Return (X, Y) of the center of cell containing provided text 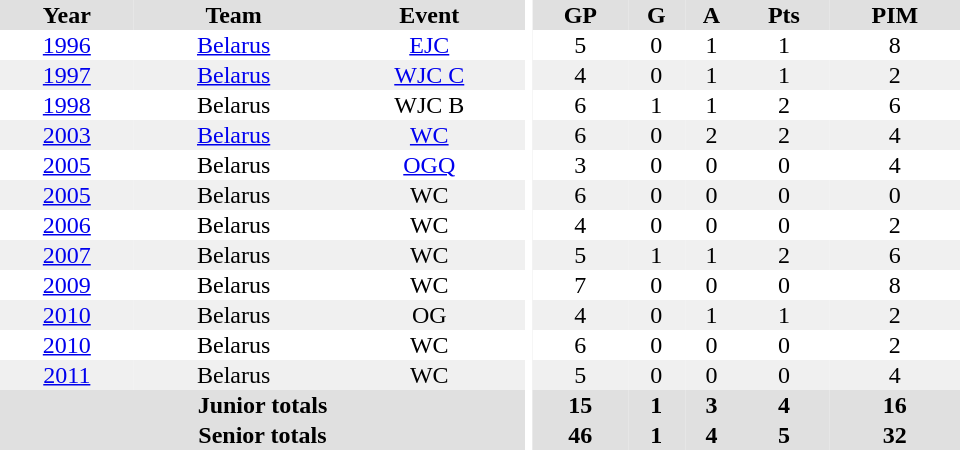
GP (580, 15)
OG (430, 315)
WJC C (430, 75)
Pts (784, 15)
Team (234, 15)
16 (895, 405)
1996 (67, 45)
A (712, 15)
EJC (430, 45)
Year (67, 15)
2011 (67, 375)
32 (895, 435)
15 (580, 405)
Event (430, 15)
Junior totals (262, 405)
1998 (67, 105)
7 (580, 285)
G (656, 15)
WJC B (430, 105)
2007 (67, 255)
2009 (67, 285)
PIM (895, 15)
2003 (67, 135)
1997 (67, 75)
46 (580, 435)
OGQ (430, 165)
Senior totals (262, 435)
2006 (67, 225)
